Detect which cell encompasses the target text, then output its [X, Y] center coordinate. 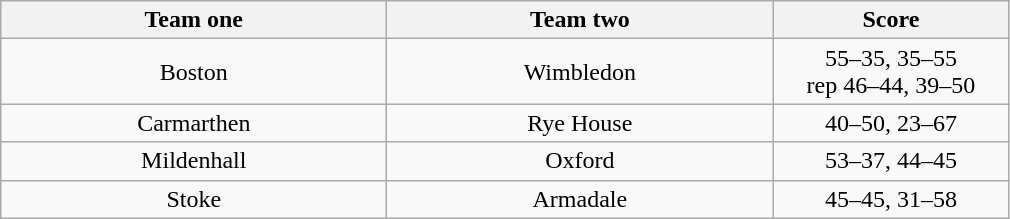
Team two [580, 20]
45–45, 31–58 [891, 199]
Rye House [580, 123]
Carmarthen [194, 123]
55–35, 35–55rep 46–44, 39–50 [891, 72]
Team one [194, 20]
Oxford [580, 161]
53–37, 44–45 [891, 161]
Stoke [194, 199]
Wimbledon [580, 72]
40–50, 23–67 [891, 123]
Mildenhall [194, 161]
Armadale [580, 199]
Score [891, 20]
Boston [194, 72]
